Pinpoint the cell where the given text exists, returning its (X, Y) midpoint coordinate. 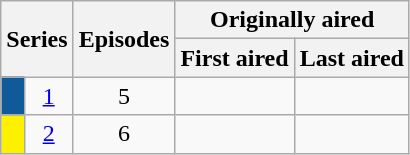
2 (48, 134)
Originally aired (292, 20)
1 (48, 96)
First aired (234, 58)
6 (124, 134)
Series (37, 39)
5 (124, 96)
Episodes (124, 39)
Last aired (352, 58)
